Pinpoint the cell where the given text exists, returning its (X, Y) midpoint coordinate. 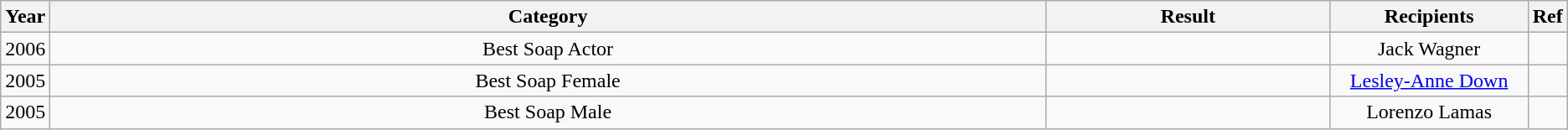
Result (1188, 17)
Jack Wagner (1429, 49)
Year (25, 17)
Best Soap Actor (548, 49)
Best Soap Male (548, 112)
2006 (25, 49)
Recipients (1429, 17)
Category (548, 17)
Ref (1548, 17)
Lesley-Anne Down (1429, 81)
Lorenzo Lamas (1429, 112)
Best Soap Female (548, 81)
